Return [x, y] of the center of cell containing provided text 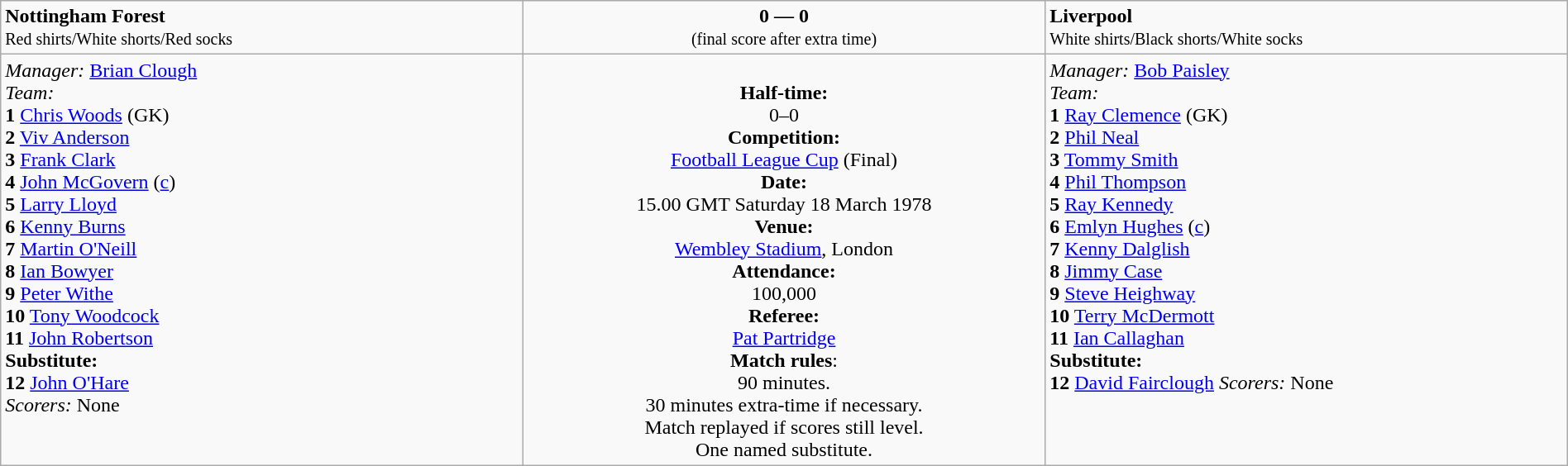
0 — 0(final score after extra time) [784, 28]
Nottingham ForestRed shirts/White shorts/Red socks [262, 28]
LiverpoolWhite shirts/Black shorts/White socks [1307, 28]
